Detect which cell encompasses the target text, then output its [X, Y] center coordinate. 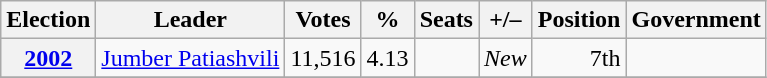
Seats [446, 20]
Position [579, 20]
11,516 [323, 58]
2002 [48, 58]
% [388, 20]
Government [696, 20]
Leader [190, 20]
+/– [505, 20]
Votes [323, 20]
Jumber Patiashvili [190, 58]
7th [579, 58]
New [505, 58]
4.13 [388, 58]
Election [48, 20]
